For the text-containing cell, return its midpoint in [x, y] coordinate format. 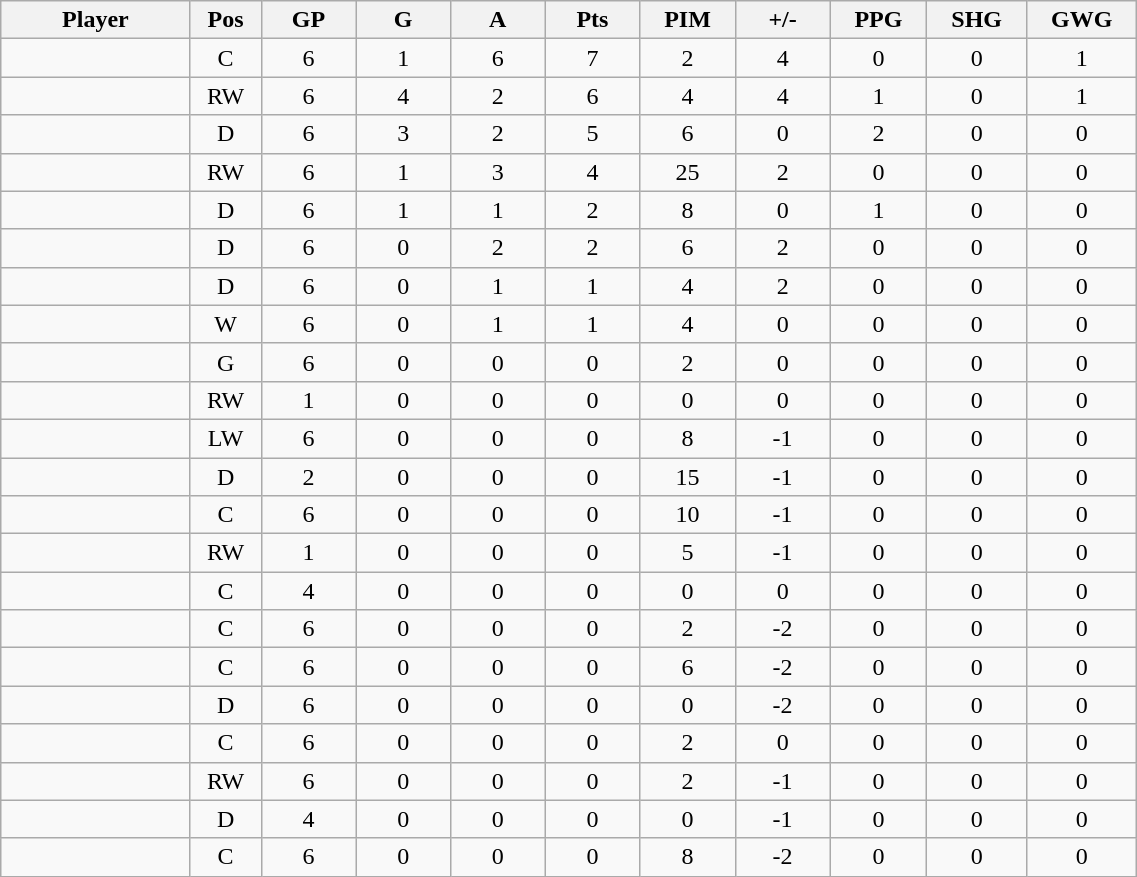
7 [592, 58]
SHG [977, 20]
W [226, 324]
+/- [782, 20]
25 [688, 172]
GP [308, 20]
A [498, 20]
Pts [592, 20]
PPG [878, 20]
LW [226, 438]
GWG [1081, 20]
Player [96, 20]
10 [688, 515]
15 [688, 477]
PIM [688, 20]
Pos [226, 20]
